Scan for the cell matching the given text and deliver its [x, y] coordinate at center. 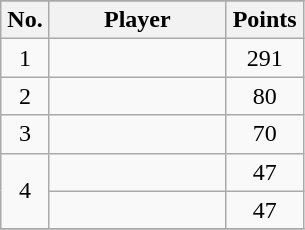
2 [26, 96]
70 [264, 134]
Player [137, 20]
No. [26, 20]
291 [264, 58]
Points [264, 20]
1 [26, 58]
3 [26, 134]
4 [26, 191]
80 [264, 96]
